For the text-containing cell, return its midpoint in (x, y) coordinate format. 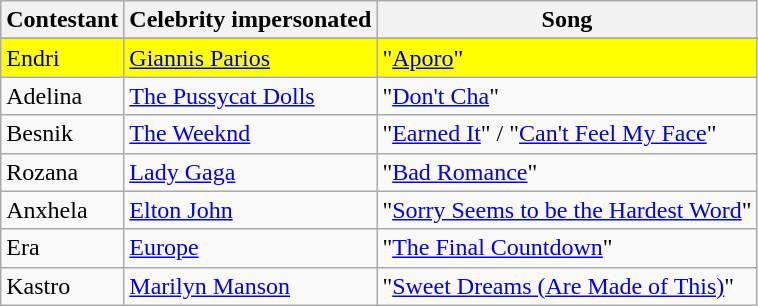
"Aporo" (567, 58)
The Weeknd (250, 134)
Endri (62, 58)
Giannis Parios (250, 58)
Marilyn Manson (250, 286)
"Don't Cha" (567, 96)
Era (62, 248)
"Sorry Seems to be the Hardest Word" (567, 210)
Rozana (62, 172)
Anxhela (62, 210)
"Earned It" / "Can't Feel My Face" (567, 134)
Adelina (62, 96)
"Sweet Dreams (Are Made of This)" (567, 286)
Kastro (62, 286)
Celebrity impersonated (250, 20)
Contestant (62, 20)
Besnik (62, 134)
The Pussycat Dolls (250, 96)
"Bad Romance" (567, 172)
Europe (250, 248)
Elton John (250, 210)
Song (567, 20)
"The Final Countdown" (567, 248)
Lady Gaga (250, 172)
